Detect which cell encompasses the target text, then output its [x, y] center coordinate. 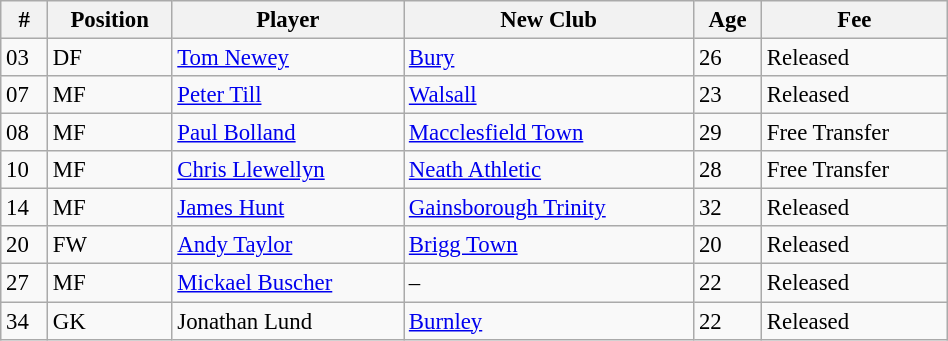
07 [24, 95]
Macclesfield Town [549, 133]
# [24, 20]
Jonathan Lund [288, 321]
Age [728, 20]
FW [110, 245]
Chris Llewellyn [288, 170]
Andy Taylor [288, 245]
Player [288, 20]
– [549, 283]
23 [728, 95]
Bury [549, 58]
Brigg Town [549, 245]
03 [24, 58]
DF [110, 58]
34 [24, 321]
27 [24, 283]
32 [728, 208]
Walsall [549, 95]
14 [24, 208]
Neath Athletic [549, 170]
29 [728, 133]
Gainsborough Trinity [549, 208]
New Club [549, 20]
Tom Newey [288, 58]
Peter Till [288, 95]
28 [728, 170]
Position [110, 20]
26 [728, 58]
10 [24, 170]
Mickael Buscher [288, 283]
GK [110, 321]
08 [24, 133]
Burnley [549, 321]
Fee [855, 20]
Paul Bolland [288, 133]
James Hunt [288, 208]
